Provide the (x, y) coordinate of the cell's center where the given text is located.  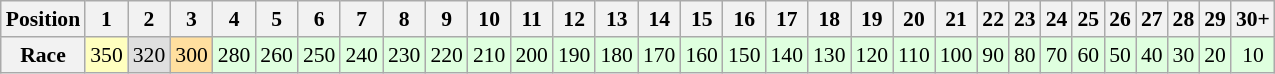
50 (1120, 55)
230 (404, 55)
320 (150, 55)
40 (1152, 55)
120 (872, 55)
8 (404, 19)
27 (1152, 19)
21 (956, 19)
12 (574, 19)
110 (914, 55)
14 (660, 19)
22 (993, 19)
280 (234, 55)
300 (192, 55)
Race (43, 55)
6 (320, 19)
7 (362, 19)
18 (830, 19)
1 (106, 19)
25 (1088, 19)
19 (872, 19)
180 (616, 55)
150 (744, 55)
26 (1120, 19)
210 (490, 55)
17 (786, 19)
200 (532, 55)
2 (150, 19)
170 (660, 55)
220 (446, 55)
4 (234, 19)
160 (702, 55)
130 (830, 55)
28 (1184, 19)
30+ (1253, 19)
5 (276, 19)
250 (320, 55)
13 (616, 19)
11 (532, 19)
140 (786, 55)
Position (43, 19)
80 (1025, 55)
260 (276, 55)
100 (956, 55)
15 (702, 19)
70 (1057, 55)
190 (574, 55)
23 (1025, 19)
350 (106, 55)
24 (1057, 19)
30 (1184, 55)
16 (744, 19)
3 (192, 19)
29 (1215, 19)
9 (446, 19)
240 (362, 55)
60 (1088, 55)
90 (993, 55)
